Identify which cell holds the provided text, then report its [x, y] central coordinate. 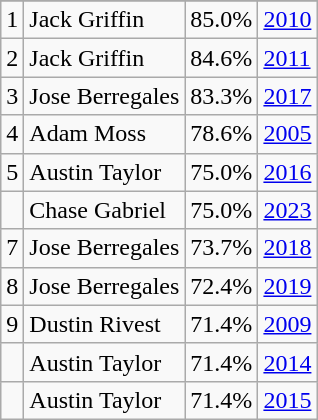
Adam Moss [104, 134]
2009 [288, 324]
3 [12, 96]
2005 [288, 134]
2019 [288, 286]
2016 [288, 172]
2023 [288, 210]
2011 [288, 58]
2 [12, 58]
Dustin Rivest [104, 324]
5 [12, 172]
7 [12, 248]
2015 [288, 400]
83.3% [222, 96]
78.6% [222, 134]
8 [12, 286]
4 [12, 134]
1 [12, 20]
2018 [288, 248]
2017 [288, 96]
73.7% [222, 248]
9 [12, 324]
84.6% [222, 58]
85.0% [222, 20]
Chase Gabriel [104, 210]
2010 [288, 20]
72.4% [222, 286]
2014 [288, 362]
